Scan for the cell matching the given text and deliver its [x, y] coordinate at center. 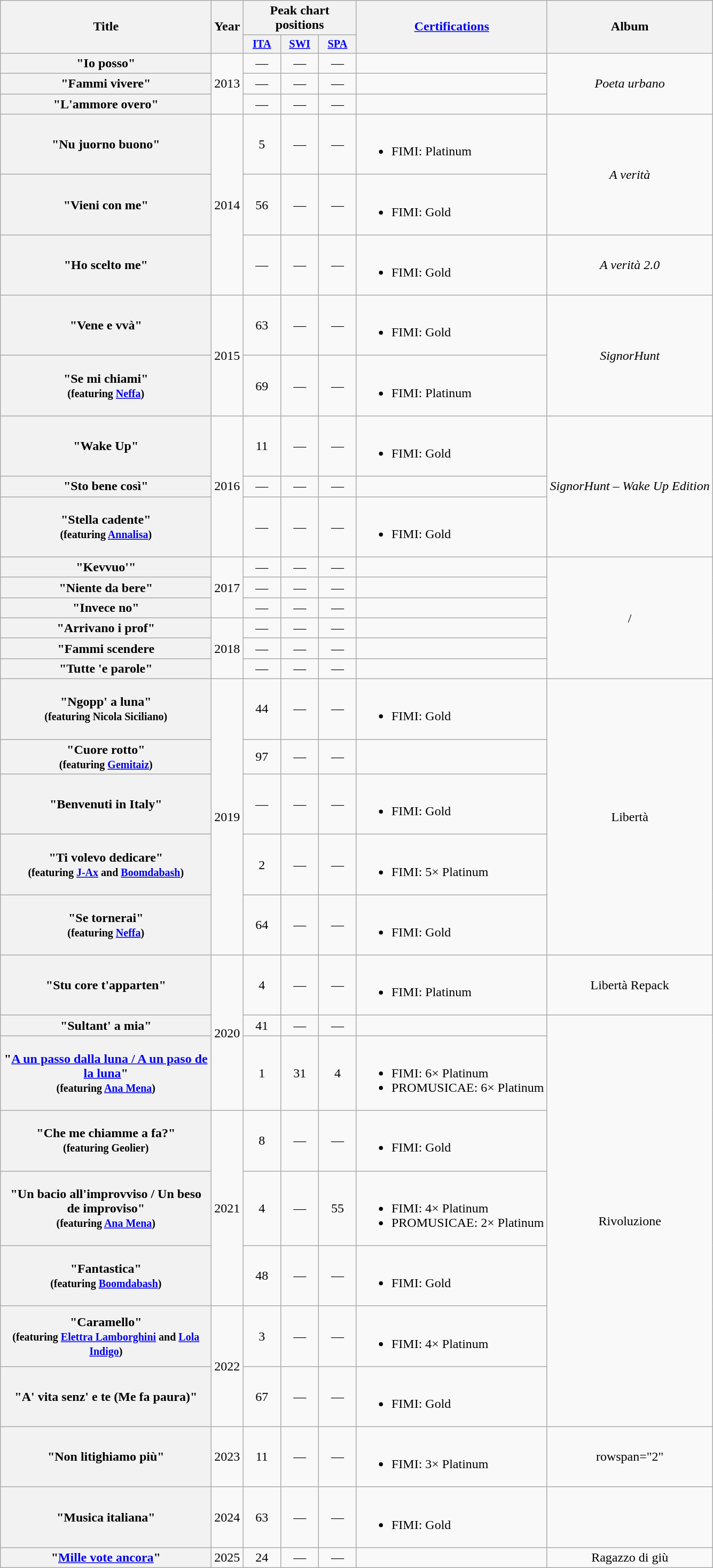
"Kevvuo'" [106, 567]
"Mille vote ancora" [106, 1557]
"Un bacio all'improvviso / Un beso de improviso"(featuring Ana Mena) [106, 1208]
2024 [228, 1517]
55 [338, 1208]
"A un passo dalla luna / A un paso de la luna"(featuring Ana Mena) [106, 1073]
"Fammi vivere" [106, 84]
2019 [228, 817]
Certifications [452, 27]
"Musica italiana" [106, 1517]
69 [262, 385]
"Sto bene così" [106, 486]
"Che me chiamme a fa?"(featuring Geolier) [106, 1140]
Title [106, 27]
"Benvenuti in Italy" [106, 804]
2021 [228, 1208]
"Non litighiamo più" [106, 1456]
Peak chart positions [300, 18]
"Cuore rotto"(featuring Gemitaiz) [106, 757]
Poeta urbano [630, 83]
2017 [228, 587]
Year [228, 27]
2020 [228, 1033]
FIMI: 4× Platinum [452, 1336]
2015 [228, 356]
A verità [630, 175]
"Ngopp' a luna"(featuring Nicola Siciliano) [106, 709]
FIMI: 4× PlatinumPROMUSICAE: 2× Platinum [452, 1208]
1 [262, 1073]
"Tutte 'e parole" [106, 668]
"Sultant' a mia" [106, 1026]
3 [262, 1336]
97 [262, 757]
2 [262, 865]
Rivoluzione [630, 1221]
"Se mi chiami" (featuring Neffa) [106, 385]
FIMI: 5× Platinum [452, 865]
8 [262, 1140]
"Niente da bere" [106, 587]
2022 [228, 1366]
SPA [338, 44]
"Stella cadente"(featuring Annalisa) [106, 526]
41 [262, 1026]
"Ho scelto me" [106, 265]
SignorHunt – Wake Up Edition [630, 486]
"Vene e vvà" [106, 326]
44 [262, 709]
"Wake Up" [106, 446]
A verità 2.0 [630, 265]
rowspan="2" [630, 1456]
FIMI: 6× PlatinumPROMUSICAE: 6× Platinum [452, 1073]
31 [300, 1073]
"L'ammore overo" [106, 104]
"Nu juorno buono" [106, 144]
SignorHunt [630, 356]
"Se tornerai"(featuring Neffa) [106, 925]
2018 [228, 648]
"Io posso" [106, 63]
FIMI: 3× Platinum [452, 1456]
2013 [228, 83]
"Arrivano i prof" [106, 628]
2014 [228, 205]
"Invece no" [106, 608]
"A' vita senz' e te (Me fa paura)" [106, 1397]
/ [630, 618]
67 [262, 1397]
Libertà Repack [630, 986]
5 [262, 144]
Libertà [630, 817]
"Fammi scendere [106, 648]
ITA [262, 44]
2023 [228, 1456]
2016 [228, 486]
"Vieni con me" [106, 205]
"Fantastica" (featuring Boomdabash) [106, 1276]
2025 [228, 1557]
64 [262, 925]
"Stu core t'apparten" [106, 986]
48 [262, 1276]
SWI [300, 44]
"Caramello" (featuring Elettra Lamborghini and Lola Indigo) [106, 1336]
Ragazzo di giù [630, 1557]
24 [262, 1557]
"Ti volevo dedicare"(featuring J-Ax and Boomdabash) [106, 865]
Album [630, 27]
56 [262, 205]
